Capture the cell that displays the provided text and extract its [X, Y] central coordinate. 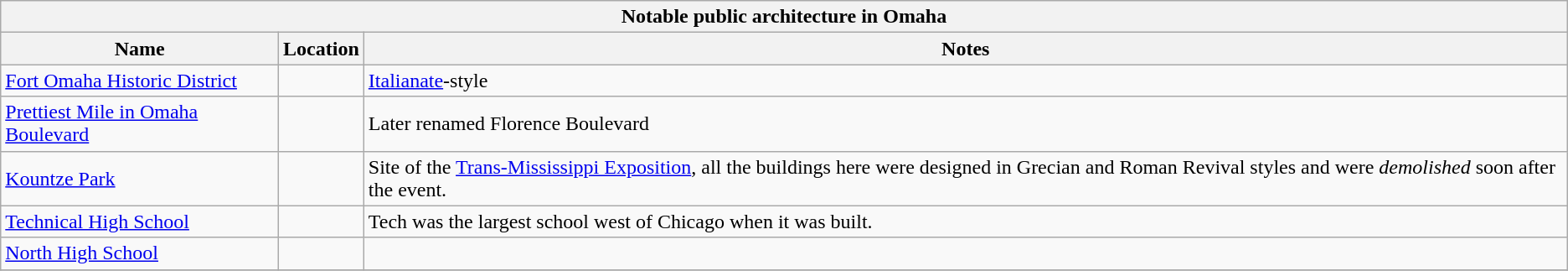
North High School [140, 253]
Notable public architecture in Omaha [784, 17]
Fort Omaha Historic District [140, 81]
Notes [965, 49]
Prettiest Mile in Omaha Boulevard [140, 124]
Technical High School [140, 221]
Location [322, 49]
Later renamed Florence Boulevard [965, 124]
Italianate-style [965, 81]
Name [140, 49]
Tech was the largest school west of Chicago when it was built. [965, 221]
Kountze Park [140, 178]
